Determine the (x, y) coordinate at the center of the cell enclosing the given text.  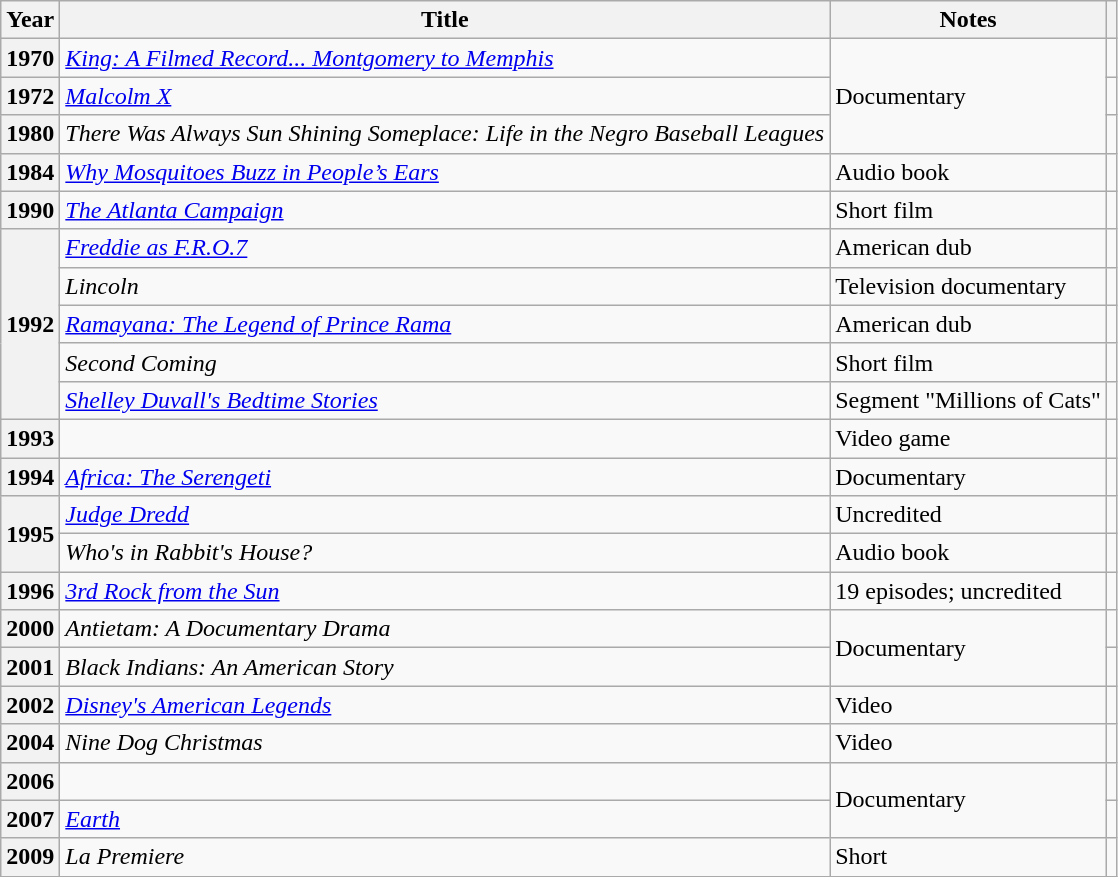
Nine Dog Christmas (445, 743)
1996 (30, 591)
2002 (30, 705)
1994 (30, 477)
1993 (30, 438)
1990 (30, 210)
1970 (30, 58)
2006 (30, 781)
2007 (30, 819)
King: A Filmed Record... Montgomery to Memphis (445, 58)
Shelley Duvall's Bedtime Stories (445, 400)
Notes (968, 20)
Television documentary (968, 286)
Why Mosquitoes Buzz in People’s Ears (445, 172)
1995 (30, 534)
Who's in Rabbit's House? (445, 553)
Second Coming (445, 362)
Earth (445, 819)
19 episodes; uncredited (968, 591)
Segment "Millions of Cats" (968, 400)
Lincoln (445, 286)
3rd Rock from the Sun (445, 591)
1972 (30, 96)
Title (445, 20)
The Atlanta Campaign (445, 210)
Ramayana: The Legend of Prince Rama (445, 324)
Freddie as F.R.O.7 (445, 248)
Malcolm X (445, 96)
Judge Dredd (445, 515)
Year (30, 20)
Antietam: A Documentary Drama (445, 629)
Uncredited (968, 515)
2001 (30, 667)
Video game (968, 438)
2000 (30, 629)
2004 (30, 743)
There Was Always Sun Shining Someplace: Life in the Negro Baseball Leagues (445, 134)
2009 (30, 857)
Black Indians: An American Story (445, 667)
Africa: The Serengeti (445, 477)
1992 (30, 324)
1984 (30, 172)
1980 (30, 134)
Disney's American Legends (445, 705)
La Premiere (445, 857)
Short (968, 857)
